Find where the given text appears and provide that cell's center as (X, Y) coordinate. 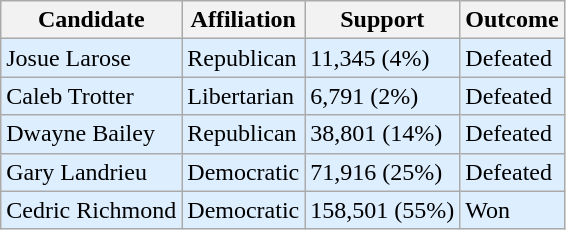
71,916 (25%) (382, 172)
38,801 (14%) (382, 134)
Libertarian (244, 96)
Josue Larose (92, 58)
Gary Landrieu (92, 172)
Won (512, 210)
Outcome (512, 20)
Support (382, 20)
6,791 (2%) (382, 96)
Dwayne Bailey (92, 134)
Cedric Richmond (92, 210)
Caleb Trotter (92, 96)
158,501 (55%) (382, 210)
11,345 (4%) (382, 58)
Affiliation (244, 20)
Candidate (92, 20)
